Extract the [X, Y] coordinate from the center of the cell holding the provided text.  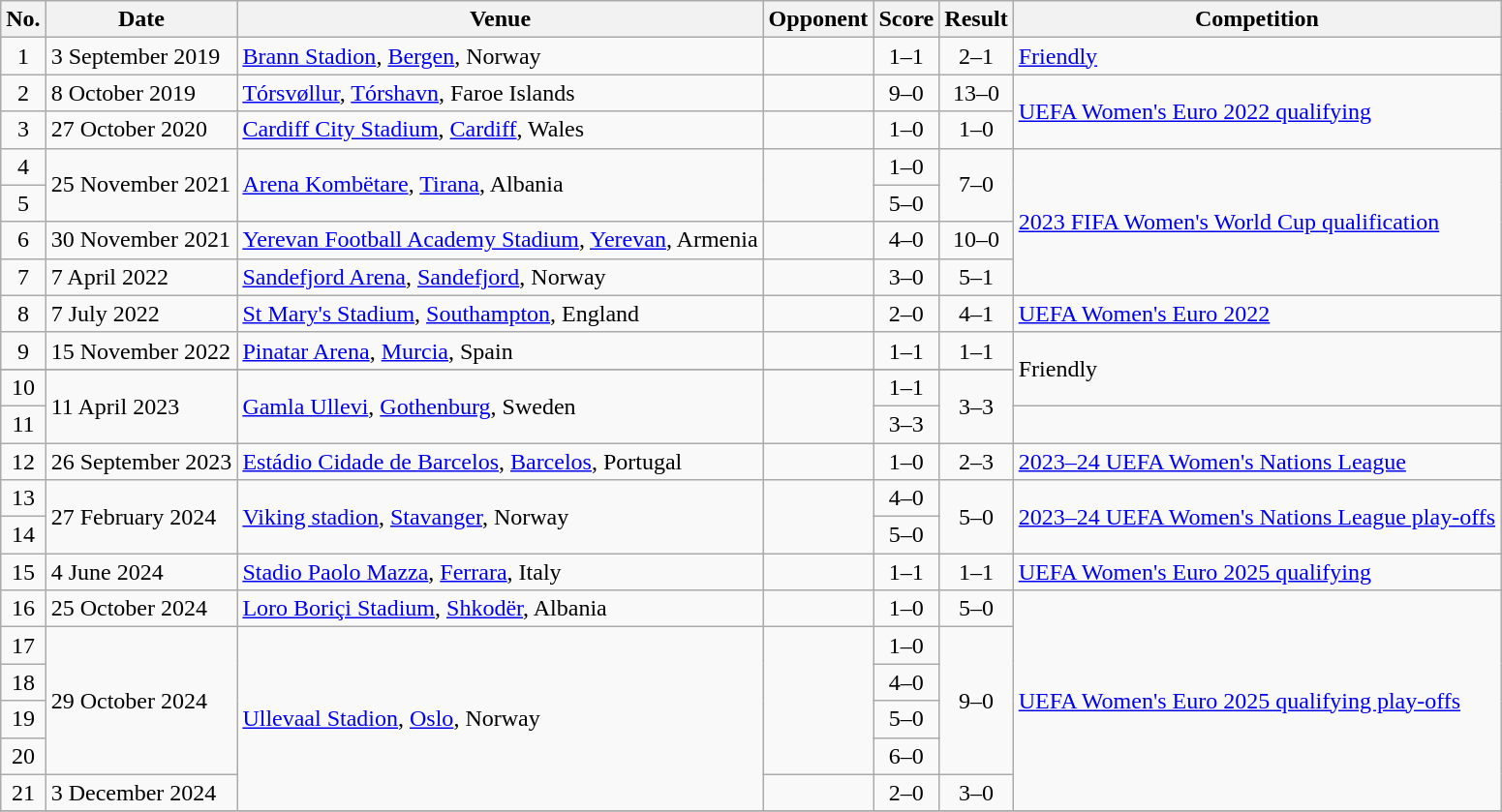
1 [23, 56]
12 [23, 462]
2023 FIFA Women's World Cup qualification [1257, 222]
15 [23, 572]
21 [23, 793]
Viking stadion, Stavanger, Norway [500, 517]
Tórsvøllur, Tórshavn, Faroe Islands [500, 93]
15 November 2022 [141, 350]
Competition [1257, 19]
4 June 2024 [141, 572]
8 [23, 314]
Result [976, 19]
14 [23, 535]
UEFA Women's Euro 2022 qualifying [1257, 111]
7 July 2022 [141, 314]
3 [23, 130]
4 [23, 166]
Venue [500, 19]
6–0 [906, 756]
Brann Stadion, Bergen, Norway [500, 56]
13–0 [976, 93]
Sandefjord Arena, Sandefjord, Norway [500, 277]
3 September 2019 [141, 56]
7 [23, 277]
10 [23, 387]
Gamla Ullevi, Gothenburg, Sweden [500, 406]
No. [23, 19]
4–1 [976, 314]
26 September 2023 [141, 462]
25 November 2021 [141, 185]
2–3 [976, 462]
Cardiff City Stadium, Cardiff, Wales [500, 130]
3 December 2024 [141, 793]
7–0 [976, 185]
5–1 [976, 277]
18 [23, 682]
13 [23, 498]
6 [23, 240]
Stadio Paolo Mazza, Ferrara, Italy [500, 572]
5 [23, 203]
Opponent [818, 19]
UEFA Women's Euro 2022 [1257, 314]
Date [141, 19]
7 April 2022 [141, 277]
27 October 2020 [141, 130]
Pinatar Arena, Murcia, Spain [500, 350]
2–1 [976, 56]
10–0 [976, 240]
19 [23, 719]
9 [23, 350]
UEFA Women's Euro 2025 qualifying play-offs [1257, 701]
Score [906, 19]
27 February 2024 [141, 517]
30 November 2021 [141, 240]
Loro Boriçi Stadium, Shkodër, Albania [500, 609]
Arena Kombëtare, Tirana, Albania [500, 185]
UEFA Women's Euro 2025 qualifying [1257, 572]
11 [23, 424]
Yerevan Football Academy Stadium, Yerevan, Armenia [500, 240]
8 October 2019 [141, 93]
Ullevaal Stadion, Oslo, Norway [500, 719]
17 [23, 646]
2 [23, 93]
25 October 2024 [141, 609]
St Mary's Stadium, Southampton, England [500, 314]
11 April 2023 [141, 406]
2023–24 UEFA Women's Nations League [1257, 462]
Estádio Cidade de Barcelos, Barcelos, Portugal [500, 462]
20 [23, 756]
16 [23, 609]
29 October 2024 [141, 701]
2023–24 UEFA Women's Nations League play-offs [1257, 517]
